For the text-containing cell, return its midpoint in [X, Y] coordinate format. 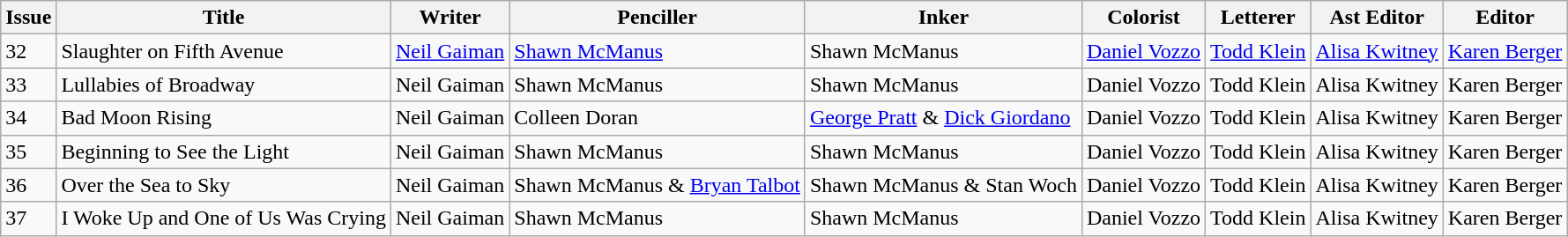
Slaughter on Fifth Avenue [224, 51]
Beginning to See the Light [224, 152]
Shawn McManus & Stan Woch [943, 185]
32 [28, 51]
Editor [1505, 18]
Inker [943, 18]
Ast Editor [1377, 18]
36 [28, 185]
Title [224, 18]
George Pratt & Dick Giordano [943, 118]
Bad Moon Rising [224, 118]
Colleen Doran [658, 118]
34 [28, 118]
I Woke Up and One of Us Was Crying [224, 218]
Issue [28, 18]
Letterer [1259, 18]
35 [28, 152]
33 [28, 85]
Colorist [1143, 18]
Penciller [658, 18]
Lullabies of Broadway [224, 85]
37 [28, 218]
Shawn McManus & Bryan Talbot [658, 185]
Writer [450, 18]
Over the Sea to Sky [224, 185]
